For the text-containing cell, return its midpoint in (x, y) coordinate format. 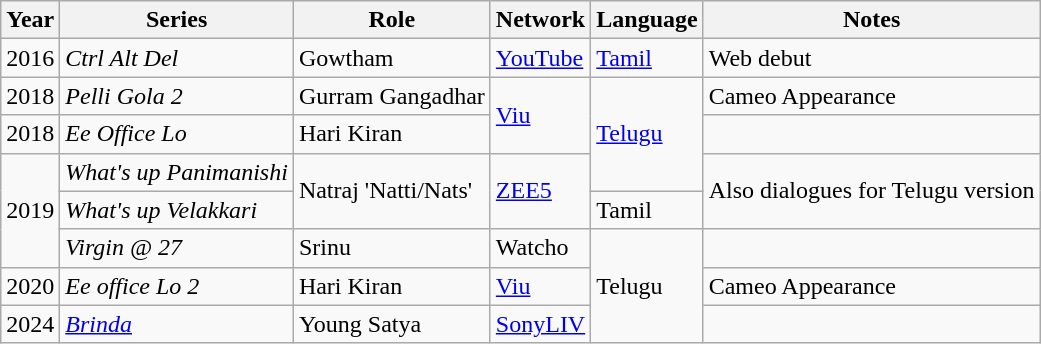
Gurram Gangadhar (392, 96)
Notes (872, 20)
Web debut (872, 58)
Also dialogues for Telugu version (872, 191)
Series (177, 20)
Role (392, 20)
Srinu (392, 248)
What's up Velakkari (177, 210)
YouTube (540, 58)
2016 (30, 58)
Virgin @ 27 (177, 248)
Ee office Lo 2 (177, 286)
Watcho (540, 248)
2024 (30, 324)
2019 (30, 210)
What's up Panimanishi (177, 172)
Gowtham (392, 58)
Language (647, 20)
Natraj 'Natti/Nats' (392, 191)
Ee Office Lo (177, 134)
ZEE5 (540, 191)
Year (30, 20)
2020 (30, 286)
SonyLIV (540, 324)
Ctrl Alt Del (177, 58)
Network (540, 20)
Young Satya (392, 324)
Brinda (177, 324)
Pelli Gola 2 (177, 96)
